Provide the (X, Y) coordinate of the cell's center where the given text is located.  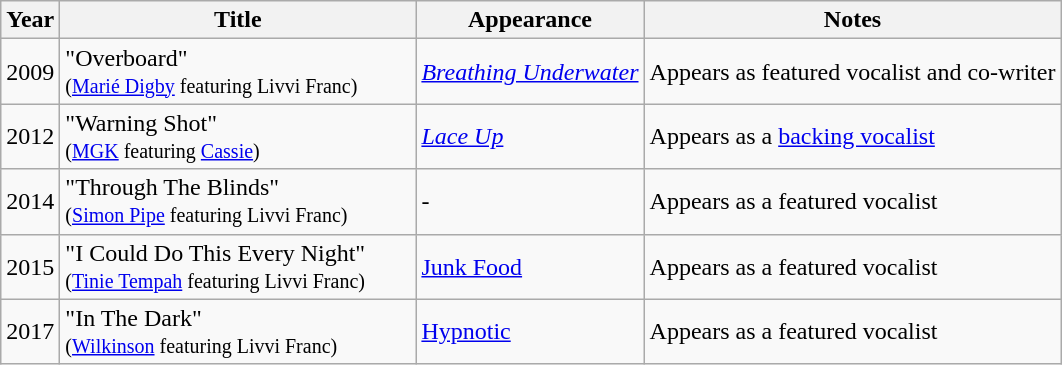
Hypnotic (530, 332)
Lace Up (530, 136)
"In The Dark"(Wilkinson featuring Livvi Franc) (238, 332)
"Warning Shot"(MGK featuring Cassie) (238, 136)
Junk Food (530, 266)
"I Could Do This Every Night"(Tinie Tempah featuring Livvi Franc) (238, 266)
Year (30, 20)
2014 (30, 202)
2017 (30, 332)
Appearance (530, 20)
- (530, 202)
Appears as a backing vocalist (852, 136)
"Through The Blinds"(Simon Pipe featuring Livvi Franc) (238, 202)
2015 (30, 266)
2012 (30, 136)
Breathing Underwater (530, 72)
2009 (30, 72)
Appears as featured vocalist and co-writer (852, 72)
Title (238, 20)
Notes (852, 20)
"Overboard"(Marié Digby featuring Livvi Franc) (238, 72)
